Capture the cell that displays the provided text and extract its (X, Y) central coordinate. 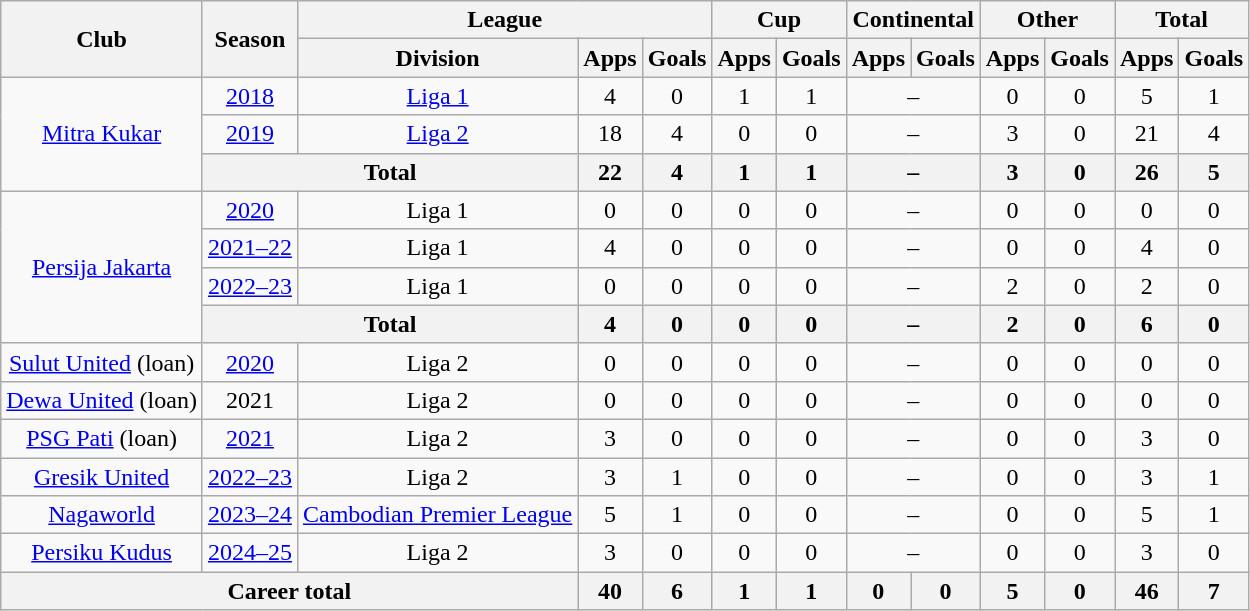
2018 (250, 96)
26 (1146, 172)
Sulut United (loan) (102, 362)
Dewa United (loan) (102, 400)
Gresik United (102, 477)
Mitra Kukar (102, 134)
2019 (250, 134)
Season (250, 39)
21 (1146, 134)
2023–24 (250, 515)
Nagaworld (102, 515)
40 (610, 591)
Cambodian Premier League (437, 515)
7 (1214, 591)
Career total (290, 591)
Cup (779, 20)
18 (610, 134)
Division (437, 58)
League (504, 20)
Club (102, 39)
Persija Jakarta (102, 267)
Other (1047, 20)
PSG Pati (loan) (102, 438)
Persiku Kudus (102, 553)
Continental (913, 20)
46 (1146, 591)
2021–22 (250, 248)
22 (610, 172)
2024–25 (250, 553)
